Scan for the cell matching the given text and deliver its [X, Y] coordinate at center. 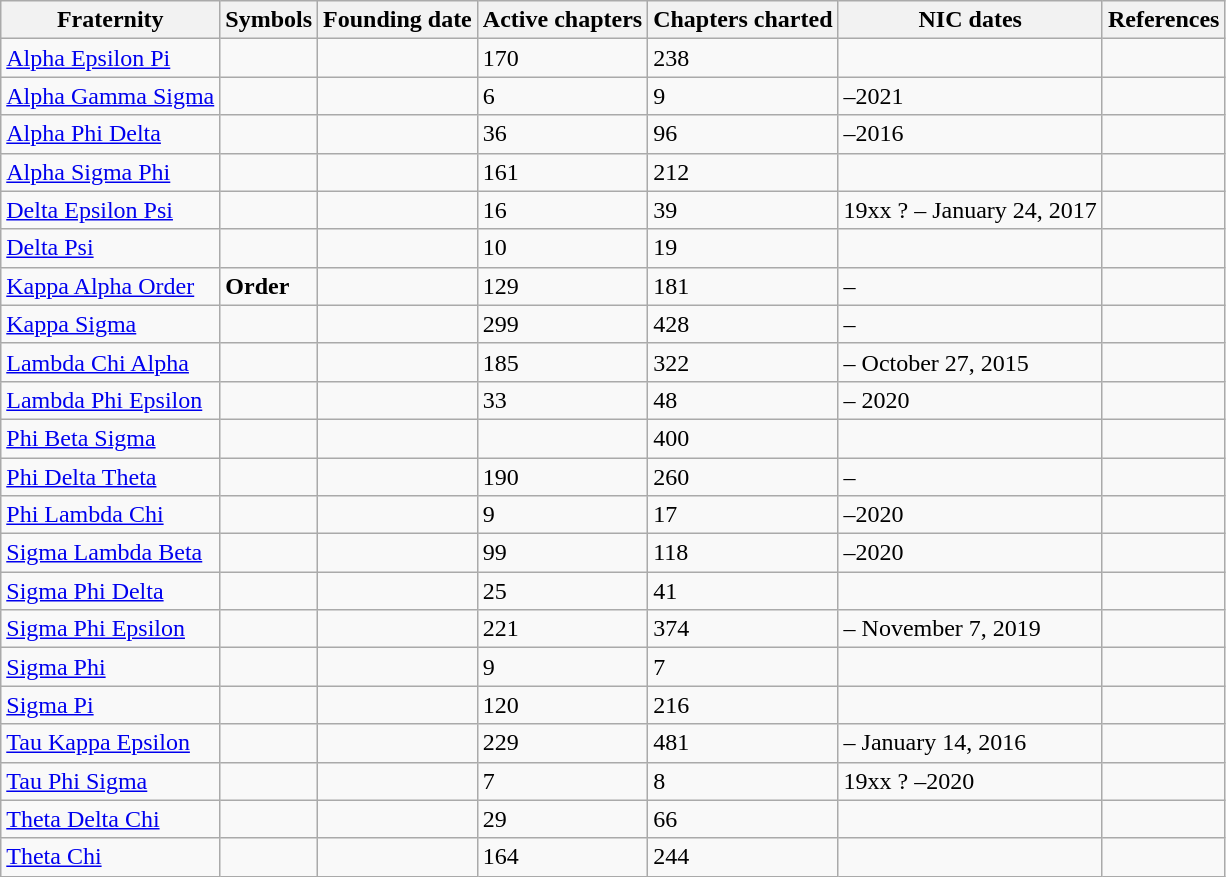
Sigma Pi [110, 705]
Sigma Phi Epsilon [110, 629]
181 [743, 286]
428 [743, 324]
Theta Delta Chi [110, 819]
– October 27, 2015 [970, 362]
36 [562, 134]
260 [743, 477]
10 [562, 248]
Tau Kappa Epsilon [110, 743]
References [1164, 20]
Order [269, 286]
– November 7, 2019 [970, 629]
322 [743, 362]
221 [562, 629]
Delta Epsilon Psi [110, 210]
Sigma Phi Delta [110, 591]
29 [562, 819]
96 [743, 134]
216 [743, 705]
–2016 [970, 134]
– January 14, 2016 [970, 743]
170 [562, 58]
Phi Beta Sigma [110, 438]
238 [743, 58]
–2021 [970, 96]
118 [743, 553]
229 [562, 743]
39 [743, 210]
Lambda Phi Epsilon [110, 400]
66 [743, 819]
161 [562, 172]
– 2020 [970, 400]
374 [743, 629]
244 [743, 857]
Theta Chi [110, 857]
Alpha Sigma Phi [110, 172]
Tau Phi Sigma [110, 781]
299 [562, 324]
6 [562, 96]
Chapters charted [743, 20]
Delta Psi [110, 248]
19xx ? –2020 [970, 781]
16 [562, 210]
48 [743, 400]
99 [562, 553]
Alpha Gamma Sigma [110, 96]
Sigma Phi [110, 667]
129 [562, 286]
Active chapters [562, 20]
19 [743, 248]
Founding date [398, 20]
190 [562, 477]
120 [562, 705]
Symbols [269, 20]
Sigma Lambda Beta [110, 553]
400 [743, 438]
Alpha Epsilon Pi [110, 58]
164 [562, 857]
Kappa Alpha Order [110, 286]
25 [562, 591]
185 [562, 362]
19xx ? – January 24, 2017 [970, 210]
8 [743, 781]
41 [743, 591]
Phi Lambda Chi [110, 515]
Fraternity [110, 20]
Phi Delta Theta [110, 477]
481 [743, 743]
Lambda Chi Alpha [110, 362]
NIC dates [970, 20]
Kappa Sigma [110, 324]
212 [743, 172]
17 [743, 515]
33 [562, 400]
Alpha Phi Delta [110, 134]
